Return the (X, Y) coordinate for the center point of the cell that contains the specified text.  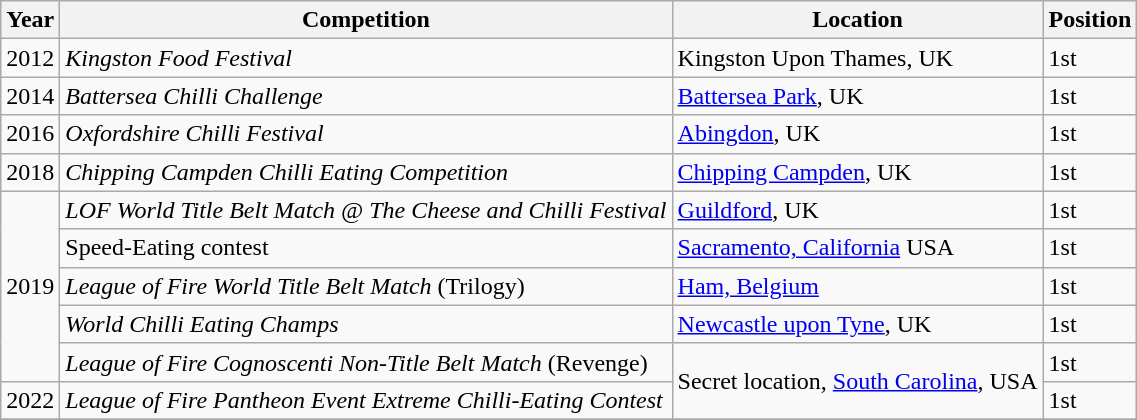
League of Fire Cognoscenti Non-Title Belt Match (Revenge) (366, 362)
Ham, Belgium (858, 286)
Kingston Upon Thames, UK (858, 58)
Chipping Campden, UK (858, 172)
Location (858, 20)
2012 (30, 58)
Newcastle upon Tyne, UK (858, 324)
Sacramento, California USA (858, 248)
League of Fire Pantheon Event Extreme Chilli-Eating Contest (366, 400)
Battersea Chilli Challenge (366, 96)
World Chilli Eating Champs (366, 324)
2019 (30, 286)
2014 (30, 96)
League of Fire World Title Belt Match (Trilogy) (366, 286)
Kingston Food Festival (366, 58)
2016 (30, 134)
LOF World Title Belt Match @ The Cheese and Chilli Festival (366, 210)
Competition (366, 20)
Secret location, South Carolina, USA (858, 381)
Position (1090, 20)
Battersea Park, UK (858, 96)
Abingdon, UK (858, 134)
Year (30, 20)
2018 (30, 172)
Speed-Eating contest (366, 248)
Guildford, UK (858, 210)
Chipping Campden Chilli Eating Competition (366, 172)
2022 (30, 400)
Oxfordshire Chilli Festival (366, 134)
